Determine the (x, y) coordinate at the center of the cell enclosing the given text.  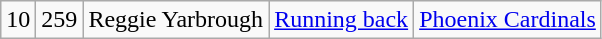
259 (60, 20)
10 (18, 20)
Phoenix Cardinals (508, 20)
Reggie Yarbrough (176, 20)
Running back (342, 20)
